Return (X, Y) of the center of cell containing provided text 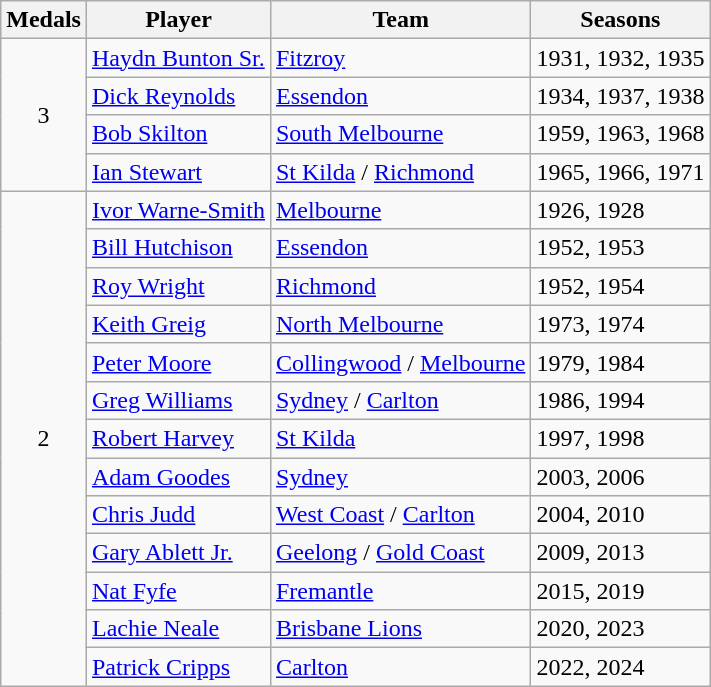
Chris Judd (178, 515)
Sydney (400, 477)
1952, 1953 (620, 248)
Peter Moore (178, 362)
3 (44, 115)
Seasons (620, 20)
Fitzroy (400, 58)
West Coast / Carlton (400, 515)
Gary Ablett Jr. (178, 553)
2004, 2010 (620, 515)
Adam Goodes (178, 477)
South Melbourne (400, 134)
Player (178, 20)
1997, 1998 (620, 438)
Carlton (400, 667)
1973, 1974 (620, 324)
Greg Williams (178, 400)
2009, 2013 (620, 553)
Geelong / Gold Coast (400, 553)
Robert Harvey (178, 438)
Fremantle (400, 591)
1931, 1932, 1935 (620, 58)
Ian Stewart (178, 172)
1986, 1994 (620, 400)
Keith Greig (178, 324)
1952, 1954 (620, 286)
1965, 1966, 1971 (620, 172)
1934, 1937, 1938 (620, 96)
Ivor Warne-Smith (178, 210)
1959, 1963, 1968 (620, 134)
St Kilda (400, 438)
Nat Fyfe (178, 591)
1926, 1928 (620, 210)
2003, 2006 (620, 477)
North Melbourne (400, 324)
Melbourne (400, 210)
Patrick Cripps (178, 667)
2022, 2024 (620, 667)
St Kilda / Richmond (400, 172)
1979, 1984 (620, 362)
2015, 2019 (620, 591)
Sydney / Carlton (400, 400)
Bob Skilton (178, 134)
Roy Wright (178, 286)
Team (400, 20)
2020, 2023 (620, 629)
Bill Hutchison (178, 248)
Richmond (400, 286)
Haydn Bunton Sr. (178, 58)
Medals (44, 20)
2 (44, 438)
Dick Reynolds (178, 96)
Collingwood / Melbourne (400, 362)
Brisbane Lions (400, 629)
Lachie Neale (178, 629)
